Output the [X, Y] coordinate of the center of the cell containing the given text.  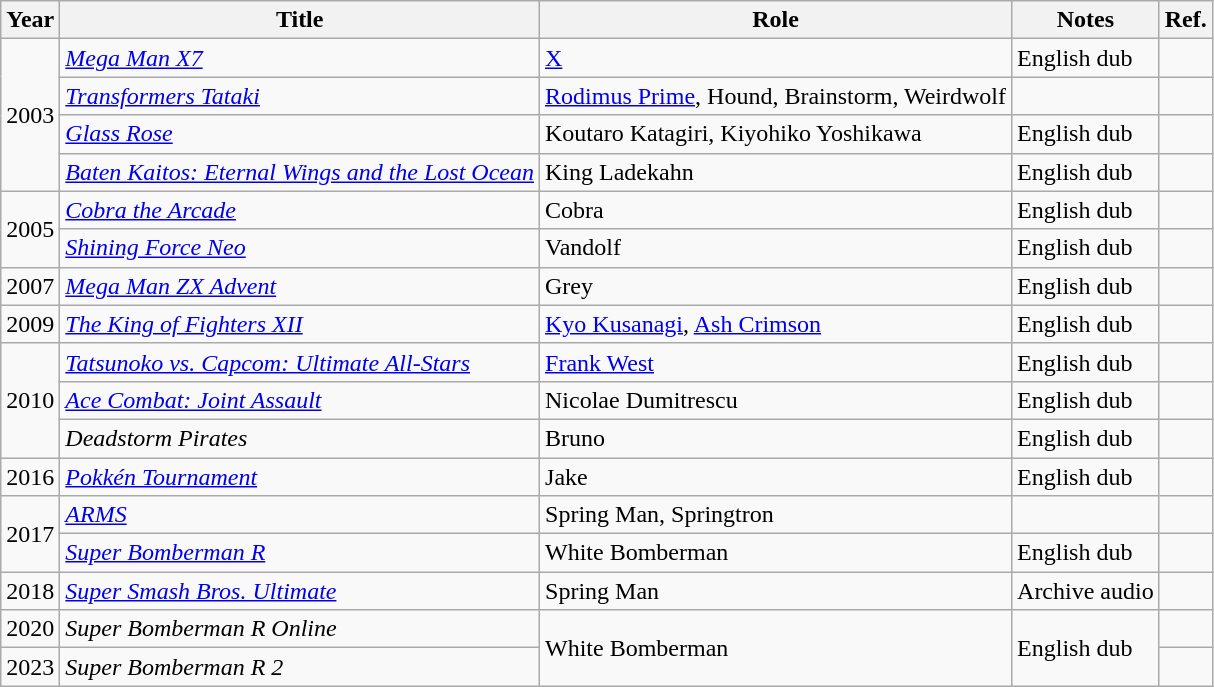
Glass Rose [300, 134]
Super Bomberman R 2 [300, 667]
X [776, 58]
Baten Kaitos: Eternal Wings and the Lost Ocean [300, 172]
2023 [30, 667]
Cobra the Arcade [300, 210]
2007 [30, 286]
2003 [30, 115]
Tatsunoko vs. Capcom: Ultimate All-Stars [300, 362]
Kyo Kusanagi, Ash Crimson [776, 324]
Rodimus Prime, Hound, Brainstorm, Weirdwolf [776, 96]
Super Bomberman R Online [300, 629]
Grey [776, 286]
The King of Fighters XII [300, 324]
2005 [30, 229]
Shining Force Neo [300, 248]
2017 [30, 534]
Transformers Tataki [300, 96]
Year [30, 20]
ARMS [300, 515]
Mega Man ZX Advent [300, 286]
Nicolae Dumitrescu [776, 400]
Mega Man X7 [300, 58]
Ace Combat: Joint Assault [300, 400]
King Ladekahn [776, 172]
2016 [30, 477]
Spring Man [776, 591]
Role [776, 20]
Bruno [776, 438]
Cobra [776, 210]
2010 [30, 400]
2009 [30, 324]
Frank West [776, 362]
Deadstorm Pirates [300, 438]
2018 [30, 591]
Super Bomberman R [300, 553]
Jake [776, 477]
Koutaro Katagiri, Kiyohiko Yoshikawa [776, 134]
Notes [1086, 20]
Archive audio [1086, 591]
Super Smash Bros. Ultimate [300, 591]
Vandolf [776, 248]
Pokkén Tournament [300, 477]
2020 [30, 629]
Title [300, 20]
Spring Man, Springtron [776, 515]
Ref. [1186, 20]
